Find where the given text appears and provide that cell's center as (x, y) coordinate. 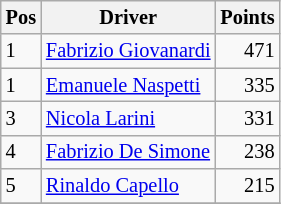
471 (247, 51)
5 (21, 186)
3 (21, 118)
Points (247, 17)
238 (247, 152)
335 (247, 85)
Emanuele Naspetti (128, 85)
4 (21, 152)
331 (247, 118)
Fabrizio Giovanardi (128, 51)
Driver (128, 17)
Nicola Larini (128, 118)
Rinaldo Capello (128, 186)
215 (247, 186)
Fabrizio De Simone (128, 152)
Pos (21, 17)
